Find where the given text appears and provide that cell's center as (x, y) coordinate. 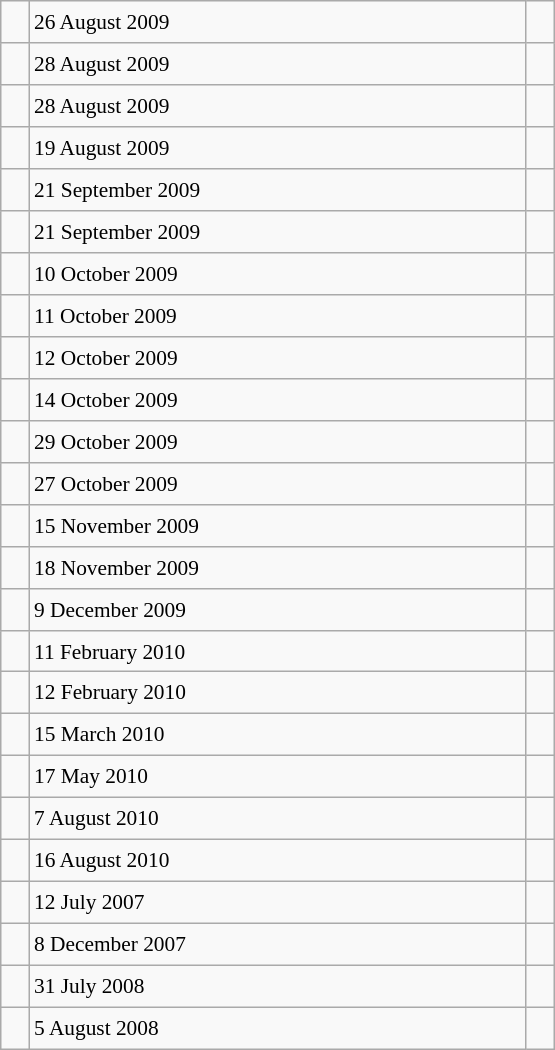
29 October 2009 (278, 441)
26 August 2009 (278, 22)
12 February 2010 (278, 693)
14 October 2009 (278, 399)
12 October 2009 (278, 358)
15 November 2009 (278, 525)
9 December 2009 (278, 609)
5 August 2008 (278, 1028)
27 October 2009 (278, 483)
17 May 2010 (278, 777)
12 July 2007 (278, 903)
11 February 2010 (278, 651)
31 July 2008 (278, 986)
16 August 2010 (278, 861)
10 October 2009 (278, 274)
18 November 2009 (278, 567)
11 October 2009 (278, 316)
8 December 2007 (278, 945)
19 August 2009 (278, 148)
7 August 2010 (278, 819)
15 March 2010 (278, 735)
